From the cell containing the given text, extract its center point as (x, y) coordinate. 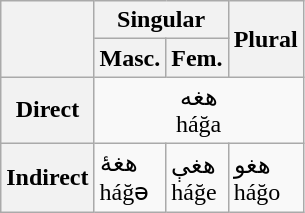
Masc. (130, 58)
هغهháğa (198, 110)
Indirect (48, 177)
Fem. (197, 58)
Plural (266, 39)
هغۀháğә (130, 177)
هغوháğo (266, 177)
هغېháğe (197, 177)
Singular (161, 20)
Direct (48, 110)
